Search for the cell housing the specified text and yield its [X, Y] center coordinate. 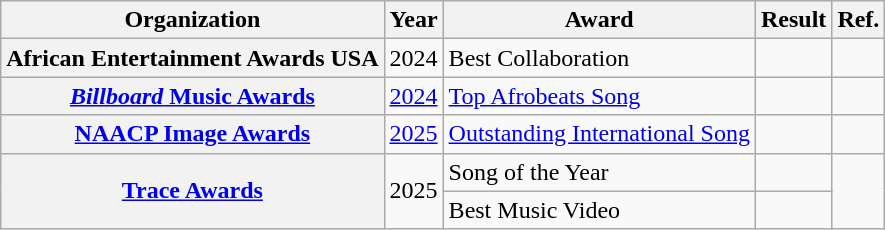
Organization [192, 20]
Outstanding International Song [599, 134]
African Entertainment Awards USA [192, 58]
Year [414, 20]
Billboard Music Awards [192, 96]
Best Music Video [599, 210]
Best Collaboration [599, 58]
Result [793, 20]
Ref. [858, 20]
Top Afrobeats Song [599, 96]
Award [599, 20]
NAACP Image Awards [192, 134]
Trace Awards [192, 191]
Song of the Year [599, 172]
